Detect which cell encompasses the target text, then output its (x, y) center coordinate. 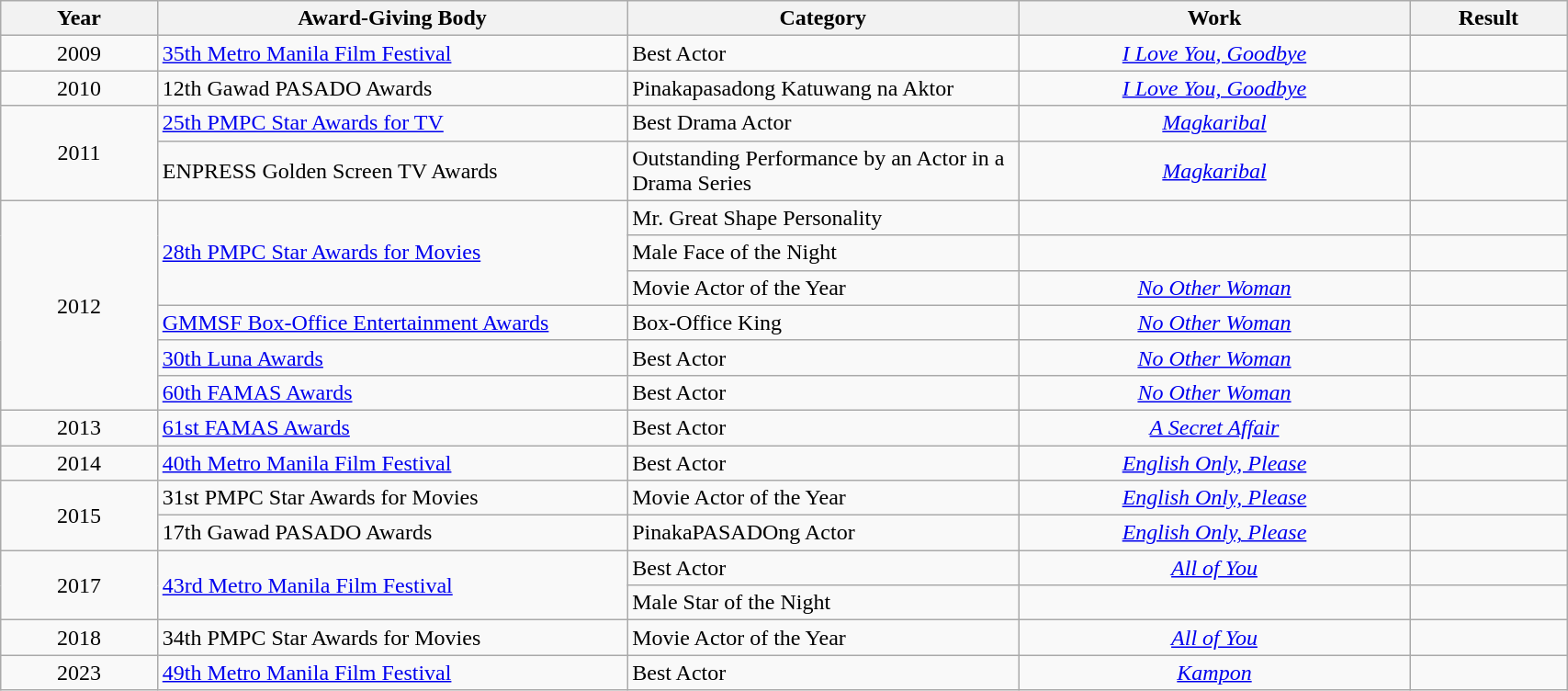
25th PMPC Star Awards for TV (391, 123)
2023 (79, 673)
49th Metro Manila Film Festival (391, 673)
60th FAMAS Awards (391, 392)
28th PMPC Star Awards for Movies (391, 253)
61st FAMAS Awards (391, 427)
PinakaPASADOng Actor (823, 533)
A Secret Affair (1214, 427)
2014 (79, 462)
2018 (79, 638)
31st PMPC Star Awards for Movies (391, 498)
40th Metro Manila Film Festival (391, 462)
Result (1488, 18)
Kampon (1214, 673)
Best Drama Actor (823, 123)
30th Luna Awards (391, 357)
Mr. Great Shape Personality (823, 218)
2017 (79, 585)
2010 (79, 88)
34th PMPC Star Awards for Movies (391, 638)
2013 (79, 427)
Male Star of the Night (823, 603)
Year (79, 18)
Outstanding Performance by an Actor in a Drama Series (823, 171)
ENPRESS Golden Screen TV Awards (391, 171)
Box-Office King (823, 323)
Category (823, 18)
17th Gawad PASADO Awards (391, 533)
GMMSF Box-Office Entertainment Awards (391, 323)
Pinakapasadong Katuwang na Aktor (823, 88)
Work (1214, 18)
43rd Metro Manila Film Festival (391, 585)
Male Face of the Night (823, 253)
2011 (79, 153)
2015 (79, 515)
35th Metro Manila Film Festival (391, 53)
Award-Giving Body (391, 18)
2009 (79, 53)
12th Gawad PASADO Awards (391, 88)
2012 (79, 305)
